Locate the cell with the specified text and output its [x, y] center coordinate. 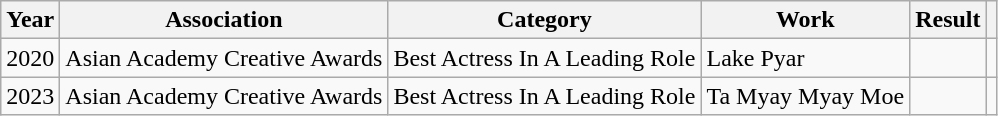
Work [806, 20]
Ta Myay Myay Moe [806, 96]
Association [224, 20]
Result [948, 20]
2020 [30, 58]
Lake Pyar [806, 58]
Category [544, 20]
Year [30, 20]
2023 [30, 96]
